Return the (X, Y) coordinate for the center point of the cell that contains the specified text.  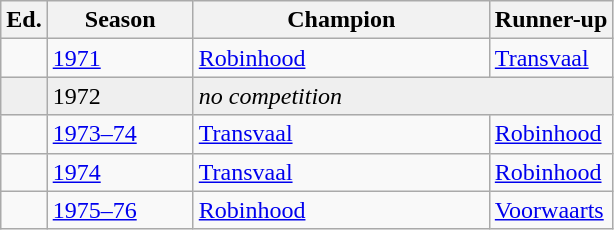
Champion (341, 20)
1975–76 (120, 210)
Ed. (24, 20)
Runner-up (551, 20)
1974 (120, 172)
Voorwaarts (551, 210)
Season (120, 20)
1972 (120, 96)
1971 (120, 58)
no competition (403, 96)
1973–74 (120, 134)
